Scan for the cell matching the given text and deliver its [x, y] coordinate at center. 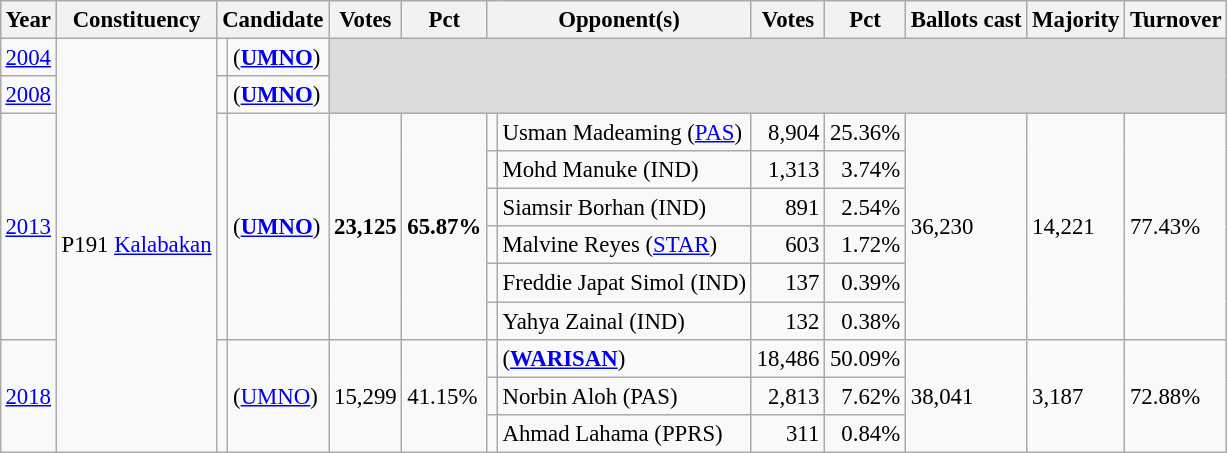
38,041 [966, 396]
1.72% [866, 245]
7.62% [866, 396]
23,125 [366, 227]
Norbin Aloh (PAS) [624, 396]
Constituency [136, 20]
2004 [28, 57]
Mohd Manuke (IND) [624, 170]
Ballots cast [966, 20]
14,221 [1076, 227]
25.36% [866, 133]
Malvine Reyes (STAR) [624, 245]
50.09% [866, 358]
137 [788, 283]
41.15% [444, 396]
132 [788, 321]
P191 Kalabakan [136, 245]
3,187 [1076, 396]
2018 [28, 396]
65.87% [444, 227]
Freddie Japat Simol (IND) [624, 283]
Opponent(s) [620, 20]
Year [28, 20]
2,813 [788, 396]
8,904 [788, 133]
3.74% [866, 170]
0.38% [866, 321]
2008 [28, 95]
15,299 [366, 396]
Turnover [1176, 20]
Siamsir Borhan (IND) [624, 208]
2013 [28, 227]
Candidate [273, 20]
0.39% [866, 283]
36,230 [966, 227]
311 [788, 433]
(WARISAN) [624, 358]
603 [788, 245]
891 [788, 208]
77.43% [1176, 227]
Yahya Zainal (IND) [624, 321]
0.84% [866, 433]
2.54% [866, 208]
1,313 [788, 170]
Usman Madeaming (PAS) [624, 133]
Ahmad Lahama (PPRS) [624, 433]
72.88% [1176, 396]
Majority [1076, 20]
18,486 [788, 358]
